Pinpoint the cell where the given text exists, returning its (x, y) midpoint coordinate. 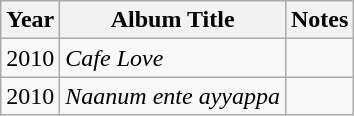
Album Title (173, 20)
Year (30, 20)
Naanum ente ayyappa (173, 96)
Cafe Love (173, 58)
Notes (319, 20)
